For the text-containing cell, return its midpoint in (X, Y) coordinate format. 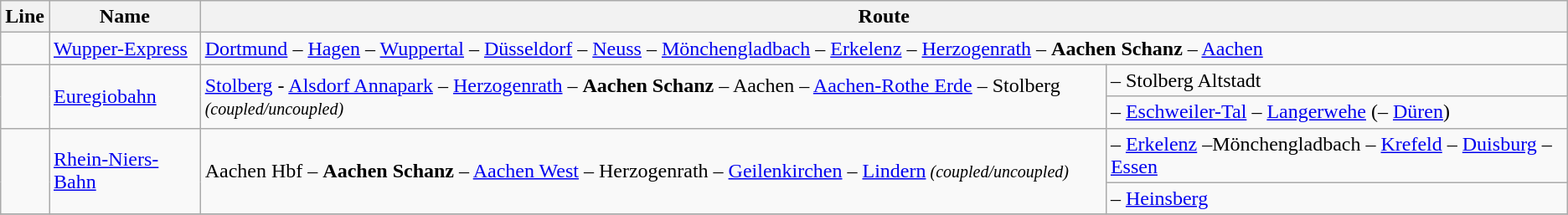
Dortmund – Hagen – Wuppertal – Düsseldorf – Neuss – Mönchengladbach – Erkelenz – Herzogenrath – Aachen Schanz – Aachen (884, 49)
– Heinsberg (1337, 198)
– Stolberg Altstadt (1337, 80)
Rhein-Niers-Bahn (124, 171)
Aachen Hbf – Aachen Schanz – Aachen West – Herzogenrath – Geilenkirchen – Lindern (coupled/uncoupled) (653, 171)
Name (124, 17)
Line (25, 17)
Wupper-Express (124, 49)
– Eschweiler-Tal – Langerwehe (– Düren) (1337, 112)
Route (884, 17)
– Erkelenz –Mönchengladbach – Krefeld – Duisburg – Essen (1337, 156)
Euregiobahn (124, 96)
Stolberg - Alsdorf Annapark – Herzogenrath – Aachen Schanz – Aachen – Aachen-Rothe Erde – Stolberg (coupled/uncoupled) (653, 96)
